Find where the given text appears and provide that cell's center as [x, y] coordinate. 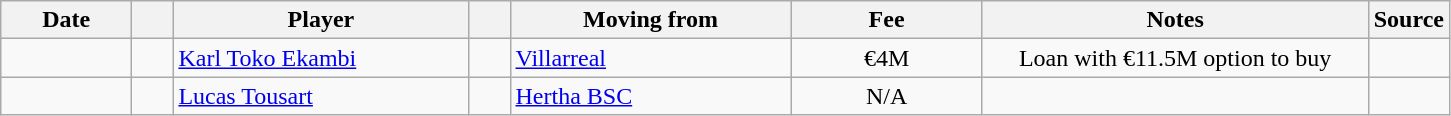
Karl Toko Ekambi [321, 58]
Loan with €11.5M option to buy [1175, 58]
Fee [886, 20]
Moving from [650, 20]
Source [1408, 20]
Lucas Tousart [321, 96]
Villarreal [650, 58]
N/A [886, 96]
Date [66, 20]
€4M [886, 58]
Player [321, 20]
Notes [1175, 20]
Hertha BSC [650, 96]
